Return the (X, Y) coordinate for the center point of the cell that contains the specified text.  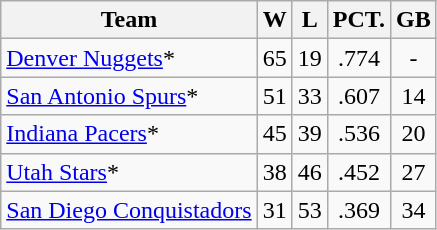
Utah Stars* (129, 172)
39 (310, 134)
.774 (358, 58)
27 (414, 172)
53 (310, 210)
20 (414, 134)
GB (414, 20)
33 (310, 96)
San Diego Conquistadors (129, 210)
45 (274, 134)
W (274, 20)
.369 (358, 210)
- (414, 58)
31 (274, 210)
.452 (358, 172)
Team (129, 20)
46 (310, 172)
San Antonio Spurs* (129, 96)
19 (310, 58)
PCT. (358, 20)
.536 (358, 134)
Indiana Pacers* (129, 134)
.607 (358, 96)
14 (414, 96)
51 (274, 96)
L (310, 20)
Denver Nuggets* (129, 58)
65 (274, 58)
38 (274, 172)
34 (414, 210)
